Return the (x, y) coordinate for the center point of the cell that contains the specified text.  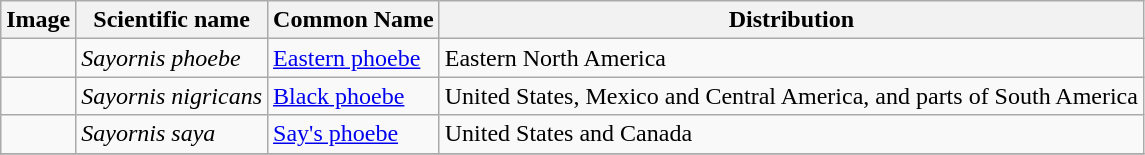
Black phoebe (354, 96)
Eastern phoebe (354, 58)
United States and Canada (791, 134)
Sayornis phoebe (172, 58)
Common Name (354, 20)
Image (38, 20)
Sayornis nigricans (172, 96)
Say's phoebe (354, 134)
Distribution (791, 20)
Scientific name (172, 20)
United States, Mexico and Central America, and parts of South America (791, 96)
Sayornis saya (172, 134)
Eastern North America (791, 58)
